Scan for the cell matching the given text and deliver its [x, y] coordinate at center. 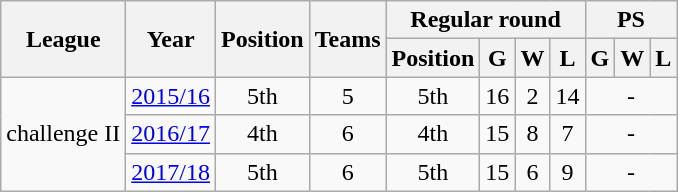
2017/18 [171, 172]
7 [568, 134]
2015/16 [171, 96]
14 [568, 96]
5 [348, 96]
PS [631, 20]
Teams [348, 39]
Regular round [486, 20]
8 [532, 134]
16 [498, 96]
challenge II [64, 134]
League [64, 39]
2 [532, 96]
Year [171, 39]
9 [568, 172]
2016/17 [171, 134]
